Find where the given text appears and provide that cell's center as (X, Y) coordinate. 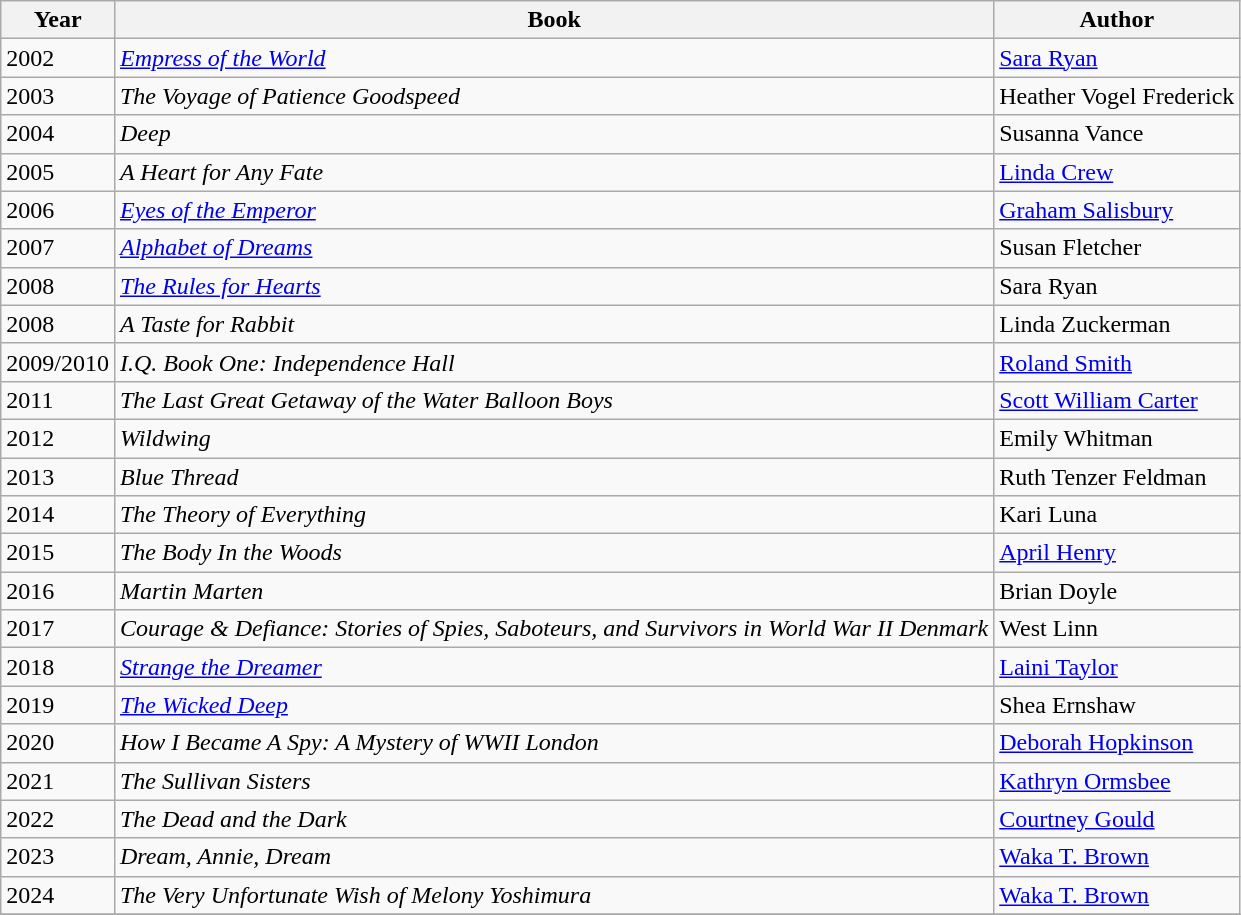
Heather Vogel Frederick (1117, 96)
Dream, Annie, Dream (554, 857)
The Last Great Getaway of the Water Balloon Boys (554, 400)
2021 (58, 781)
The Rules for Hearts (554, 286)
Book (554, 20)
April Henry (1117, 553)
Linda Crew (1117, 172)
2024 (58, 895)
I.Q. Book One: Independence Hall (554, 362)
The Voyage of Patience Goodspeed (554, 96)
Year (58, 20)
Courtney Gould (1117, 819)
2015 (58, 553)
Alphabet of Dreams (554, 248)
Laini Taylor (1117, 667)
2022 (58, 819)
2012 (58, 438)
2006 (58, 210)
A Heart for Any Fate (554, 172)
Kari Luna (1117, 515)
Martin Marten (554, 591)
2018 (58, 667)
The Theory of Everything (554, 515)
2019 (58, 705)
Empress of the World (554, 58)
Scott William Carter (1117, 400)
Shea Ernshaw (1117, 705)
Ruth Tenzer Feldman (1117, 477)
The Dead and the Dark (554, 819)
Brian Doyle (1117, 591)
A Taste for Rabbit (554, 324)
The Body In the Woods (554, 553)
How I Became A Spy: A Mystery of WWII London (554, 743)
Linda Zuckerman (1117, 324)
Author (1117, 20)
2023 (58, 857)
2002 (58, 58)
The Wicked Deep (554, 705)
Courage & Defiance: Stories of Spies, Saboteurs, and Survivors in World War II Denmark (554, 629)
2016 (58, 591)
2007 (58, 248)
West Linn (1117, 629)
Deep (554, 134)
Blue Thread (554, 477)
2009/2010 (58, 362)
Strange the Dreamer (554, 667)
2017 (58, 629)
Emily Whitman (1117, 438)
Susanna Vance (1117, 134)
Graham Salisbury (1117, 210)
Roland Smith (1117, 362)
2011 (58, 400)
2013 (58, 477)
The Sullivan Sisters (554, 781)
2020 (58, 743)
2014 (58, 515)
2004 (58, 134)
Susan Fletcher (1117, 248)
Eyes of the Emperor (554, 210)
2003 (58, 96)
Kathryn Ormsbee (1117, 781)
The Very Unfortunate Wish of Melony Yoshimura (554, 895)
Wildwing (554, 438)
2005 (58, 172)
Deborah Hopkinson (1117, 743)
